For the text-containing cell, return its midpoint in [x, y] coordinate format. 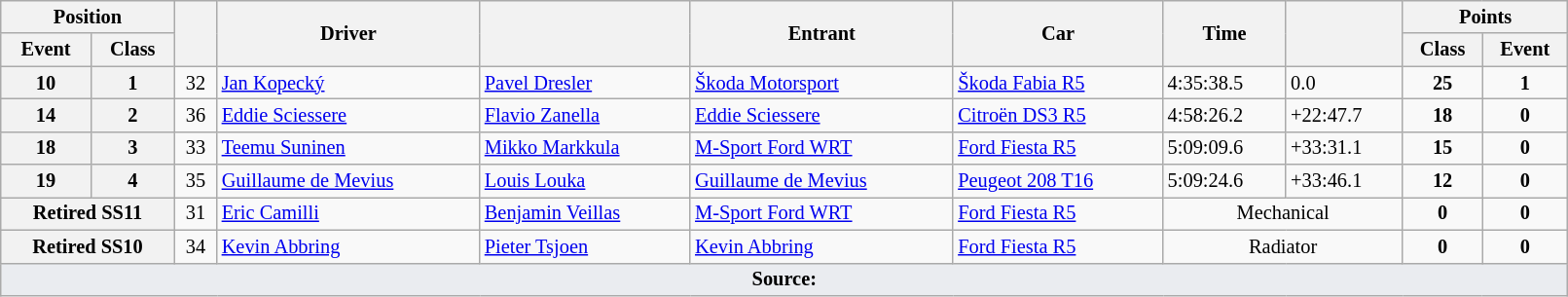
Citroën DS3 R5 [1057, 115]
Car [1057, 33]
Škoda Motorsport [821, 83]
Points [1485, 17]
Mechanical [1283, 213]
34 [196, 246]
32 [196, 83]
Position [88, 17]
4:58:26.2 [1224, 115]
14 [47, 115]
Retired SS11 [88, 213]
Pavel Dresler [585, 83]
Jan Kopecký [348, 83]
Flavio Zanella [585, 115]
4:35:38.5 [1224, 83]
Louis Louka [585, 181]
Pieter Tsjoen [585, 246]
12 [1442, 181]
3 [132, 148]
Eric Camilli [348, 213]
Driver [348, 33]
5:09:09.6 [1224, 148]
31 [196, 213]
Source: [784, 279]
10 [47, 83]
Škoda Fabia R5 [1057, 83]
Radiator [1283, 246]
15 [1442, 148]
Teemu Suninen [348, 148]
19 [47, 181]
4 [132, 181]
Entrant [821, 33]
Retired SS10 [88, 246]
Benjamin Veillas [585, 213]
33 [196, 148]
2 [132, 115]
5:09:24.6 [1224, 181]
25 [1442, 83]
0.0 [1344, 83]
+33:46.1 [1344, 181]
35 [196, 181]
+33:31.1 [1344, 148]
+22:47.7 [1344, 115]
Mikko Markkula [585, 148]
36 [196, 115]
Time [1224, 33]
Peugeot 208 T16 [1057, 181]
